From the cell containing the given text, extract its center point as [x, y] coordinate. 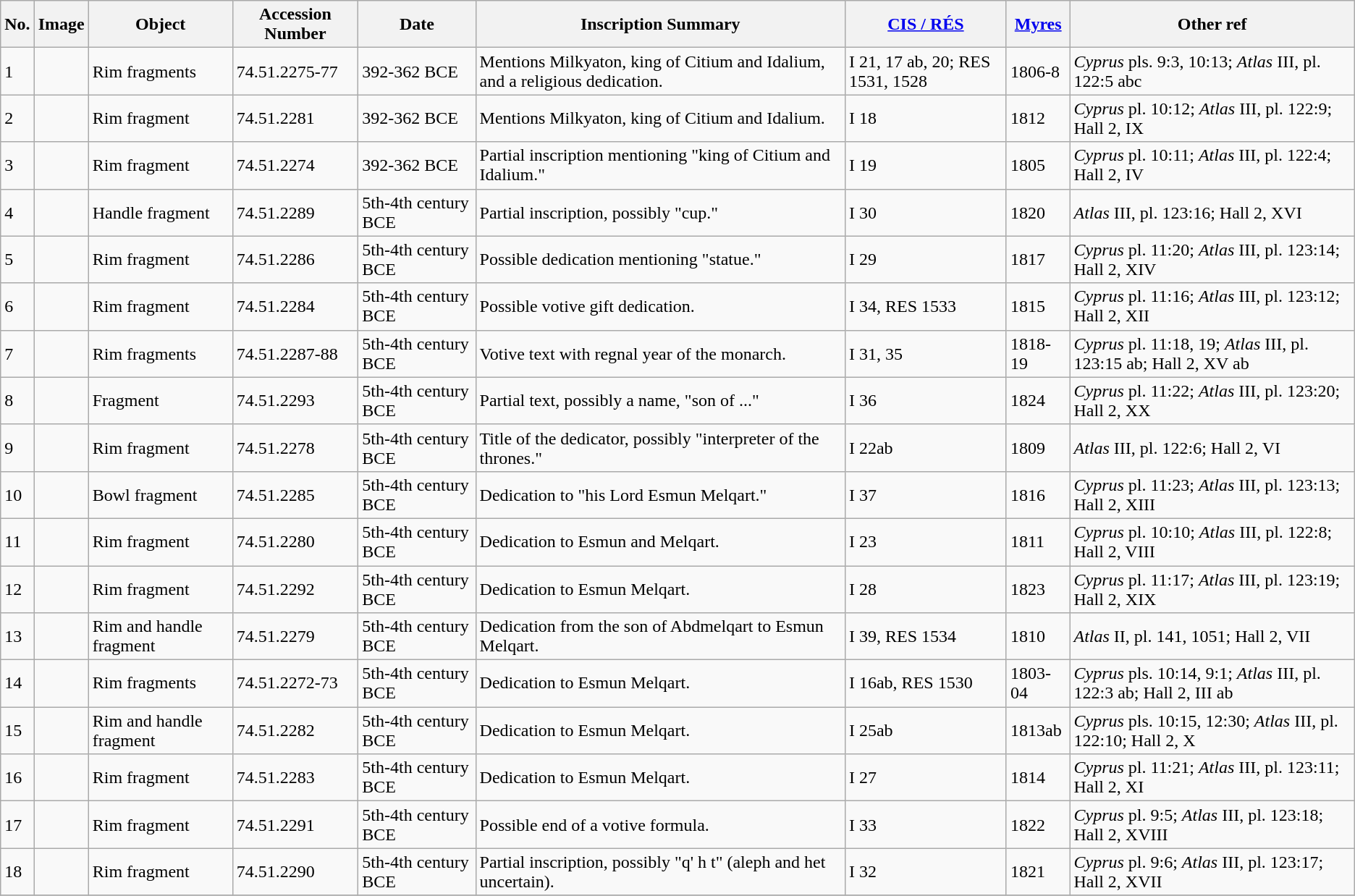
Cyprus pls. 10:15, 12:30; Atlas III, pl. 122:10; Hall 2, X [1212, 731]
CIS / RÉS [925, 25]
1821 [1038, 871]
10 [17, 495]
I 27 [925, 777]
1817 [1038, 259]
Possible dedication mentioning "statue." [660, 259]
I 39, RES 1534 [925, 637]
1 [17, 71]
9 [17, 447]
I 19 [925, 165]
Dedication to "his Lord Esmun Melqart." [660, 495]
Cyprus pl. 10:10; Atlas III, pl. 122:8; Hall 2, VIII [1212, 541]
Cyprus pl. 11:20; Atlas III, pl. 123:14; Hall 2, XIV [1212, 259]
1822 [1038, 825]
1805 [1038, 165]
74.51.2287-88 [295, 353]
1823 [1038, 589]
74.51.2274 [295, 165]
1816 [1038, 495]
74.51.2284 [295, 307]
74.51.2291 [295, 825]
1814 [1038, 777]
Possible votive gift dedication. [660, 307]
I 37 [925, 495]
2 [17, 119]
I 28 [925, 589]
Cyprus pl. 9:5; Atlas III, pl. 123:18; Hall 2, XVIII [1212, 825]
Handle fragment [161, 213]
74.51.2286 [295, 259]
No. [17, 25]
Dedication from the son of Abdmelqart to Esmun Melqart. [660, 637]
I 16ab, RES 1530 [925, 683]
1811 [1038, 541]
16 [17, 777]
74.51.2272-73 [295, 683]
Dedication to Esmun and Melqart. [660, 541]
Mentions Milkyaton, king of Citium and Idalium. [660, 119]
Cyprus pl. 11:22; Atlas III, pl. 123:20; Hall 2, XX [1212, 401]
I 22ab [925, 447]
74.51.2282 [295, 731]
1803-04 [1038, 683]
Cyprus pl. 9:6; Atlas III, pl. 123:17; Hall 2, XVII [1212, 871]
8 [17, 401]
1815 [1038, 307]
15 [17, 731]
1813ab [1038, 731]
Partial inscription, possibly "cup." [660, 213]
Cyprus pls. 9:3, 10:13; Atlas III, pl. 122:5 abc [1212, 71]
I 18 [925, 119]
74.51.2285 [295, 495]
74.51.2292 [295, 589]
1820 [1038, 213]
I 29 [925, 259]
74.51.2290 [295, 871]
74.51.2281 [295, 119]
74.51.2275-77 [295, 71]
1809 [1038, 447]
I 32 [925, 871]
I 31, 35 [925, 353]
Cyprus pl. 11:17; Atlas III, pl. 123:19; Hall 2, XIX [1212, 589]
74.51.2293 [295, 401]
74.51.2279 [295, 637]
I 33 [925, 825]
1810 [1038, 637]
Cyprus pls. 10:14, 9:1; Atlas III, pl. 122:3 ab; Hall 2, III ab [1212, 683]
13 [17, 637]
17 [17, 825]
Image [61, 25]
Accession Number [295, 25]
I 30 [925, 213]
Atlas III, pl. 122:6; Hall 2, VI [1212, 447]
Atlas III, pl. 123:16; Hall 2, XVI [1212, 213]
Other ref [1212, 25]
6 [17, 307]
Cyprus pl. 11:18, 19; Atlas III, pl. 123:15 ab; Hall 2, XV ab [1212, 353]
Title of the dedicator, possibly "interpreter of the thrones." [660, 447]
Cyprus pl. 11:23; Atlas III, pl. 123:13; Hall 2, XIII [1212, 495]
5 [17, 259]
Possible end of a votive formula. [660, 825]
14 [17, 683]
12 [17, 589]
Cyprus pl. 10:12; Atlas III, pl. 122:9; Hall 2, IX [1212, 119]
1812 [1038, 119]
Inscription Summary [660, 25]
I 34, RES 1533 [925, 307]
Date [417, 25]
I 23 [925, 541]
11 [17, 541]
Cyprus pl. 11:16; Atlas III, pl. 123:12; Hall 2, XII [1212, 307]
1824 [1038, 401]
4 [17, 213]
74.51.2278 [295, 447]
Bowl fragment [161, 495]
Fragment [161, 401]
1806-8 [1038, 71]
Object [161, 25]
74.51.2280 [295, 541]
Cyprus pl. 11:21; Atlas III, pl. 123:11; Hall 2, XI [1212, 777]
Myres [1038, 25]
Partial inscription, possibly "q' h t" (aleph and het uncertain). [660, 871]
I 25ab [925, 731]
18 [17, 871]
Votive text with regnal year of the monarch. [660, 353]
I 36 [925, 401]
7 [17, 353]
3 [17, 165]
74.51.2283 [295, 777]
Partial text, possibly a name, "son of ..." [660, 401]
Cyprus pl. 10:11; Atlas III, pl. 122:4; Hall 2, IV [1212, 165]
74.51.2289 [295, 213]
Partial inscription mentioning "king of Citium and Idalium." [660, 165]
Atlas II, pl. 141, 1051; Hall 2, VII [1212, 637]
I 21, 17 ab, 20; RES 1531, 1528 [925, 71]
1818-19 [1038, 353]
Mentions Milkyaton, king of Citium and Idalium, and a religious dedication. [660, 71]
